For the text-containing cell, return its midpoint in [x, y] coordinate format. 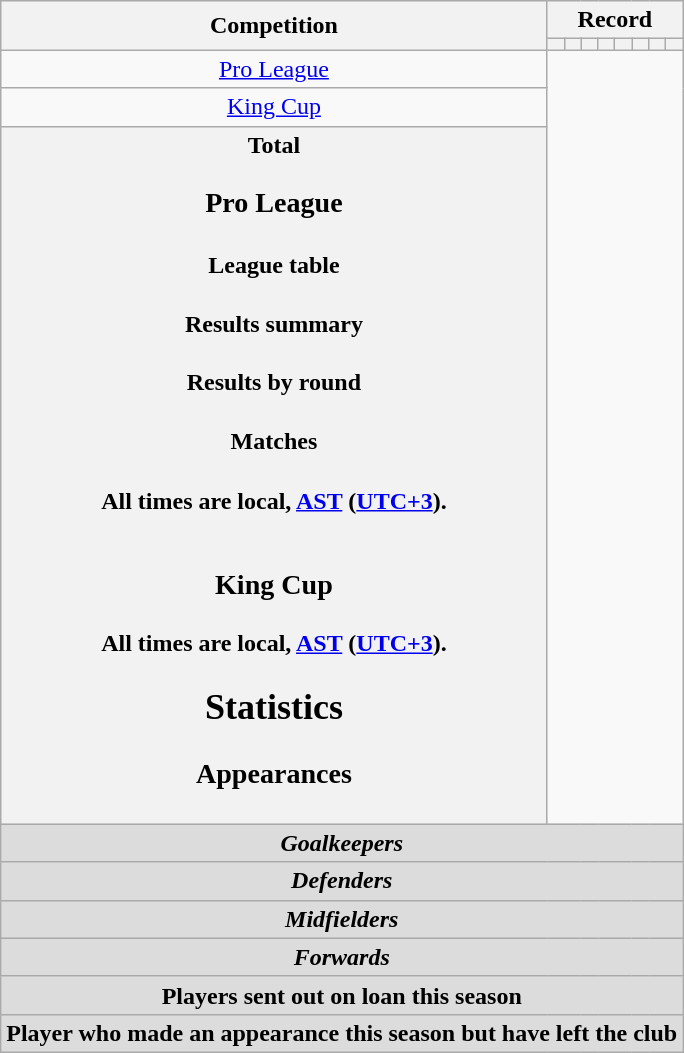
Competition [274, 26]
Goalkeepers [342, 843]
King Cup [274, 107]
Player who made an appearance this season but have left the club [342, 1033]
Forwards [342, 957]
Players sent out on loan this season [342, 995]
Record [615, 20]
Defenders [342, 881]
Midfielders [342, 919]
Pro League [274, 69]
